Pinpoint the cell where the given text exists, returning its [x, y] midpoint coordinate. 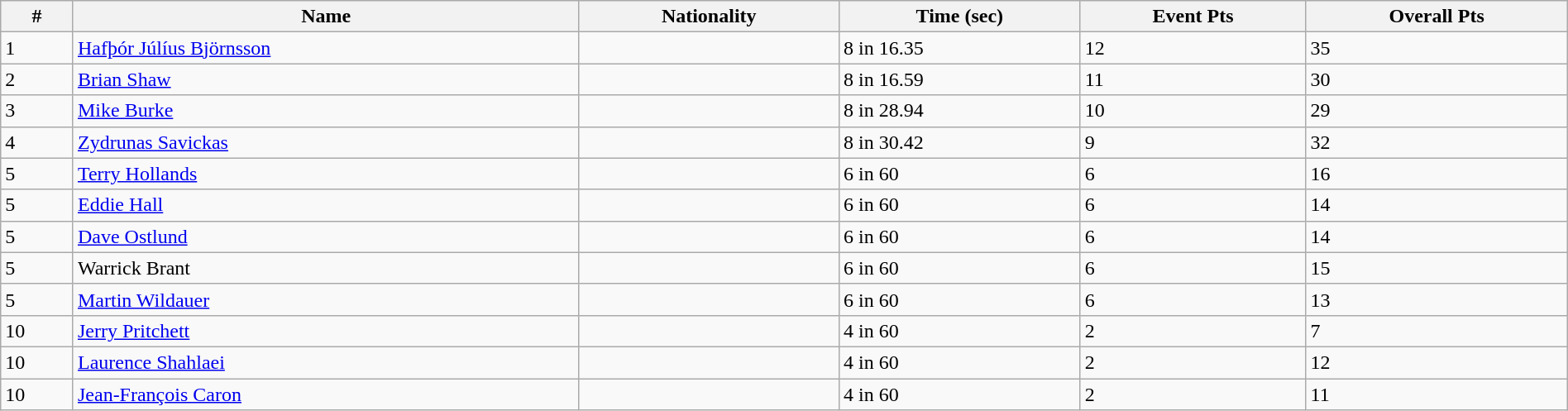
29 [1437, 111]
Overall Pts [1437, 17]
1 [37, 48]
8 in 16.35 [960, 48]
Hafþór Júlíus Björnsson [326, 48]
32 [1437, 142]
Name [326, 17]
16 [1437, 174]
7 [1437, 331]
4 [37, 142]
9 [1193, 142]
8 in 16.59 [960, 79]
8 in 30.42 [960, 142]
3 [37, 111]
Eddie Hall [326, 205]
Jean-François Caron [326, 394]
Laurence Shahlaei [326, 362]
35 [1437, 48]
Event Pts [1193, 17]
Jerry Pritchett [326, 331]
Brian Shaw [326, 79]
15 [1437, 268]
Time (sec) [960, 17]
# [37, 17]
Dave Ostlund [326, 237]
Martin Wildauer [326, 299]
8 in 28.94 [960, 111]
Warrick Brant [326, 268]
Terry Hollands [326, 174]
Zydrunas Savickas [326, 142]
13 [1437, 299]
Mike Burke [326, 111]
30 [1437, 79]
Nationality [710, 17]
